Return [x, y] of the center of cell containing provided text 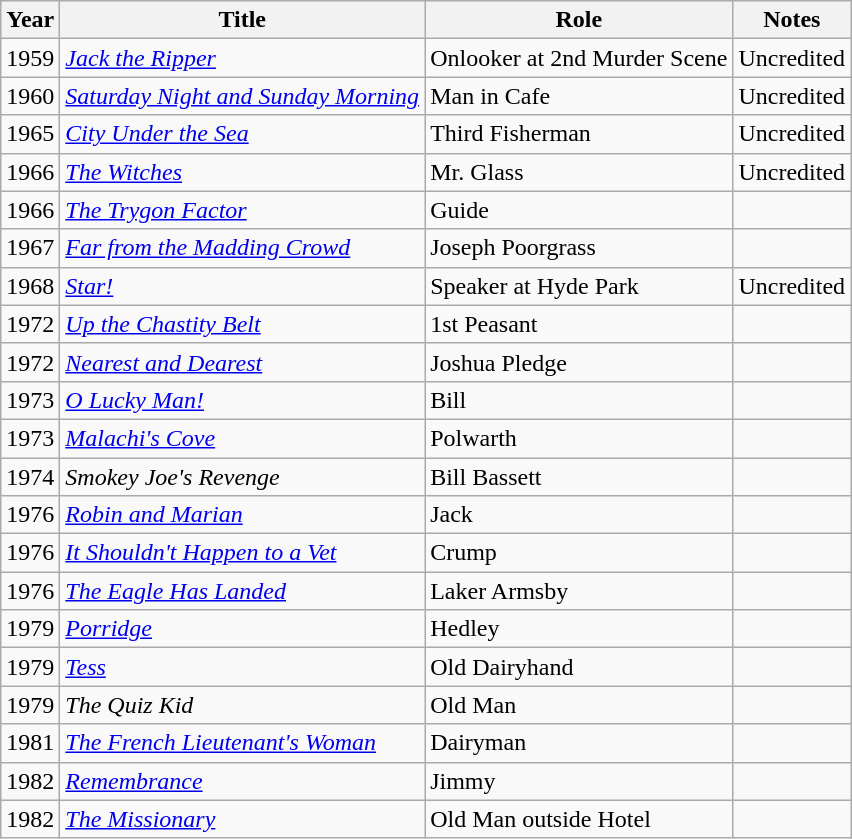
The Quiz Kid [242, 705]
Bill Bassett [579, 477]
Far from the Madding Crowd [242, 248]
Man in Cafe [579, 96]
Star! [242, 286]
Malachi's Cove [242, 438]
The Missionary [242, 819]
Robin and Marian [242, 515]
Smokey Joe's Revenge [242, 477]
The French Lieutenant's Woman [242, 743]
Jack [579, 515]
Role [579, 20]
Joseph Poorgrass [579, 248]
Bill [579, 400]
Remembrance [242, 781]
O Lucky Man! [242, 400]
1960 [30, 96]
Jimmy [579, 781]
Porridge [242, 629]
Nearest and Dearest [242, 362]
Old Dairyhand [579, 667]
Mr. Glass [579, 172]
1968 [30, 286]
Notes [792, 20]
Old Man outside Hotel [579, 819]
The Eagle Has Landed [242, 591]
1974 [30, 477]
City Under the Sea [242, 134]
The Witches [242, 172]
1959 [30, 58]
Title [242, 20]
1st Peasant [579, 324]
Crump [579, 553]
1967 [30, 248]
It Shouldn't Happen to a Vet [242, 553]
Saturday Night and Sunday Morning [242, 96]
Up the Chastity Belt [242, 324]
Third Fisherman [579, 134]
Speaker at Hyde Park [579, 286]
Laker Armsby [579, 591]
Onlooker at 2nd Murder Scene [579, 58]
Old Man [579, 705]
Hedley [579, 629]
Joshua Pledge [579, 362]
Year [30, 20]
Polwarth [579, 438]
1965 [30, 134]
Dairyman [579, 743]
1981 [30, 743]
Jack the Ripper [242, 58]
Tess [242, 667]
The Trygon Factor [242, 210]
Guide [579, 210]
